Locate the cell with the specified text and output its [x, y] center coordinate. 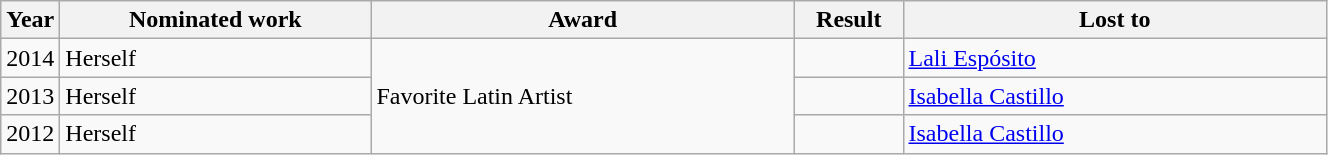
Result [848, 20]
Lost to [1115, 20]
Favorite Latin Artist [583, 96]
2013 [30, 96]
Lali Espósito [1115, 58]
Nominated work [216, 20]
2012 [30, 134]
Year [30, 20]
2014 [30, 58]
Award [583, 20]
